Determine the (X, Y) coordinate at the center of the cell enclosing the given text.  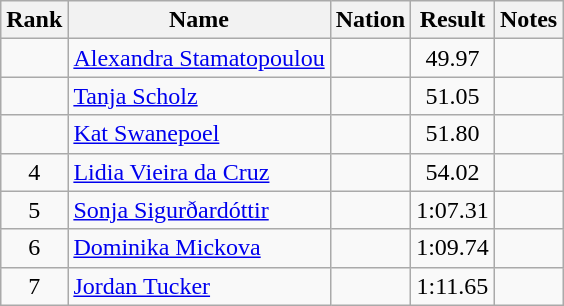
6 (34, 248)
7 (34, 286)
51.05 (453, 96)
51.80 (453, 134)
Result (453, 20)
49.97 (453, 58)
Notes (528, 20)
Tanja Scholz (199, 96)
Alexandra Stamatopoulou (199, 58)
Kat Swanepoel (199, 134)
Lidia Vieira da Cruz (199, 172)
Sonja Sigurðardóttir (199, 210)
5 (34, 210)
Nation (370, 20)
Name (199, 20)
1:09.74 (453, 248)
Jordan Tucker (199, 286)
1:11.65 (453, 286)
4 (34, 172)
54.02 (453, 172)
1:07.31 (453, 210)
Dominika Mickova (199, 248)
Rank (34, 20)
